Determine the [x, y] coordinate at the center of the cell enclosing the given text.  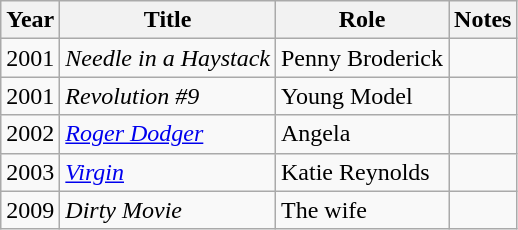
Revolution #9 [168, 96]
The wife [362, 210]
2002 [30, 134]
Angela [362, 134]
Year [30, 20]
Virgin [168, 172]
Title [168, 20]
Role [362, 20]
Dirty Movie [168, 210]
Notes [483, 20]
Roger Dodger [168, 134]
Young Model [362, 96]
Needle in a Haystack [168, 58]
Penny Broderick [362, 58]
Katie Reynolds [362, 172]
2003 [30, 172]
2009 [30, 210]
